Locate the cell with the specified text and output its [X, Y] center coordinate. 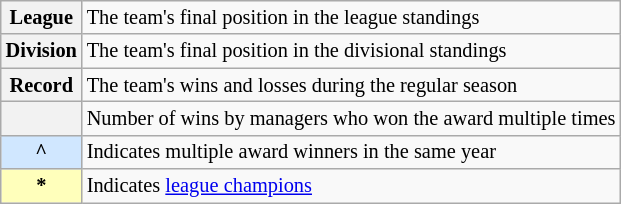
The team's final position in the league standings [352, 17]
The team's final position in the divisional standings [352, 51]
The team's wins and losses during the regular season [352, 85]
* [42, 186]
Indicates league champions [352, 186]
League [42, 17]
Number of wins by managers who won the award multiple times [352, 118]
Indicates multiple award winners in the same year [352, 152]
^ [42, 152]
Record [42, 85]
Division [42, 51]
